Find where the given text appears and provide that cell's center as (x, y) coordinate. 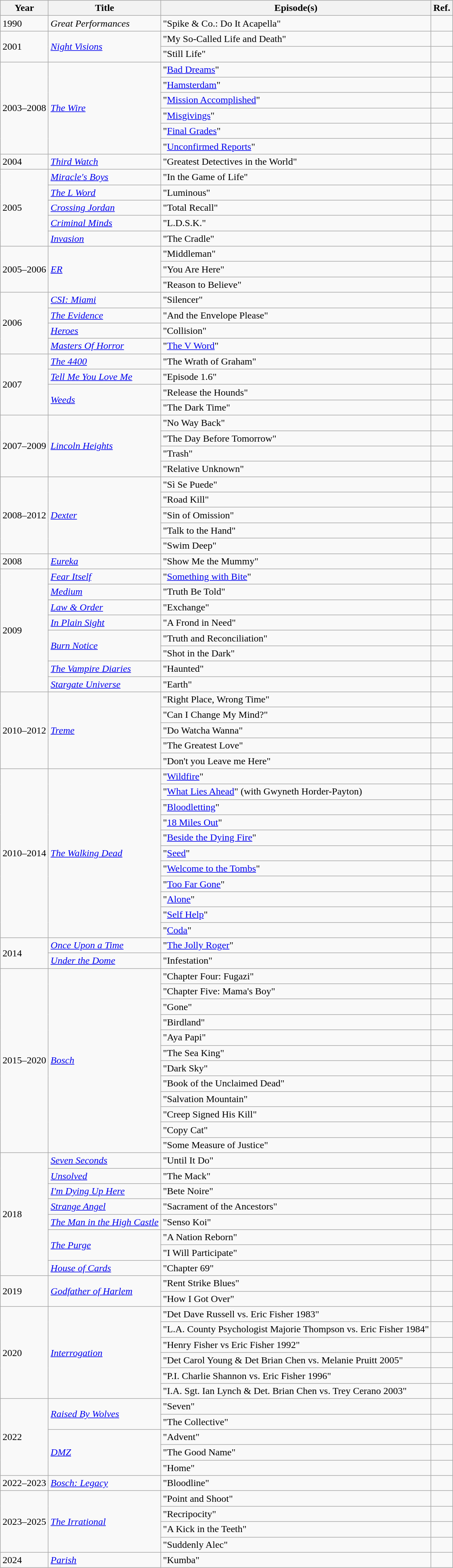
Year (24, 8)
"Total Recall" (296, 208)
"Sin of Omission" (296, 515)
The L Word (105, 193)
"Gone" (296, 1007)
"Don't you Leave me Here" (296, 761)
"Some Measure of Justice" (296, 1145)
"Mission Accomplished" (296, 100)
"Something with Bite" (296, 576)
"Sì Se Puede" (296, 484)
Masters Of Horror (105, 346)
"I Will Participate" (296, 1253)
"The Mack" (296, 1176)
"Show Me the Mummy" (296, 561)
"Kumba" (296, 1560)
"Bad Dreams" (296, 69)
2010–2012 (24, 730)
"What Lies Ahead" (with Gwyneth Horder-Payton) (296, 792)
"In the Game of Life" (296, 177)
"Birdland" (296, 1022)
"How I Got Over" (296, 1299)
Weeds (105, 400)
Strange Angel (105, 1207)
"Det Carol Young & Det Brian Chen vs. Melanie Pruitt 2005" (296, 1360)
"Can I Change My Mind?" (296, 715)
The Man in the High Castle (105, 1222)
"No Way Back" (296, 423)
"Final Grades" (296, 131)
2015–2020 (24, 1061)
"Aya Papi" (296, 1038)
"The V Word" (296, 346)
2018 (24, 1214)
The Walking Dead (105, 853)
"And the Envelope Please" (296, 315)
Godfather of Harlem (105, 1291)
"Suddenly Alec" (296, 1545)
"Right Place, Wrong Time" (296, 700)
"The Sea King" (296, 1053)
"Misgivings" (296, 115)
Ref. (442, 8)
Seven Seconds (105, 1160)
"Copy Cat" (296, 1130)
DMZ (105, 1453)
2005–2006 (24, 269)
"Silencer" (296, 300)
"Spike & Co.: Do It Acapella" (296, 23)
2008–2012 (24, 515)
"Haunted" (296, 669)
"The Jolly Roger" (296, 945)
The Wire (105, 108)
Episode(s) (296, 8)
"Henry Fisher vs Eric Fisher 1992" (296, 1345)
Title (105, 8)
"Rent Strike Blues" (296, 1283)
"Salvation Mountain" (296, 1099)
House of Cards (105, 1268)
CSI: Miami (105, 300)
"Infestation" (296, 961)
"The Greatest Love" (296, 746)
The Evidence (105, 315)
"18 Miles Out" (296, 822)
"Beside the Dying Fire" (296, 838)
"Seed" (296, 853)
"The Day Before Tomorrow" (296, 438)
"Shot in the Dark" (296, 653)
2019 (24, 1291)
"Reason to Believe" (296, 285)
ER (105, 269)
"Recripocity" (296, 1514)
2001 (24, 46)
Burn Notice (105, 646)
"Bloodletting" (296, 807)
Crossing Jordan (105, 208)
Treme (105, 730)
2007–2009 (24, 446)
2003–2008 (24, 108)
Eureka (105, 561)
"Welcome to the Tombs" (296, 868)
2009 (24, 630)
"Relative Unknown" (296, 469)
2008 (24, 561)
"Greatest Detectives in the World" (296, 161)
2020 (24, 1352)
"Chapter Five: Mama's Boy" (296, 992)
The Vampire Diaries (105, 669)
2023–2025 (24, 1522)
Great Performances (105, 23)
1990 (24, 23)
The Purge (105, 1245)
Night Visions (105, 46)
"Self Help" (296, 914)
"Sacrament of the Ancestors" (296, 1207)
Fear Itself (105, 576)
The 4400 (105, 361)
"Advent" (296, 1437)
2014 (24, 953)
"Release the Hounds" (296, 392)
"The Dark Time" (296, 407)
"Seven" (296, 1406)
"Collision" (296, 331)
2022–2023 (24, 1483)
"L.D.S.K." (296, 223)
The Irrational (105, 1522)
Unsolved (105, 1176)
"Det Dave Russell vs. Eric Fisher 1983" (296, 1314)
Criminal Minds (105, 223)
"Chapter 69" (296, 1268)
"The Wrath of Graham" (296, 361)
"Road Kill" (296, 500)
"The Good Name" (296, 1453)
Under the Dome (105, 961)
Law & Order (105, 607)
"Middleman" (296, 254)
"Talk to the Hand" (296, 530)
Bosch (105, 1061)
Raised By Wolves (105, 1414)
"Too Far Gone" (296, 884)
"Bloodline" (296, 1483)
Interrogation (105, 1352)
"Point and Shoot" (296, 1499)
2007 (24, 384)
"L.A. County Psychologist Majorie Thompson vs. Eric Fisher 1984" (296, 1329)
"Senso Koi" (296, 1222)
I'm Dying Up Here (105, 1191)
Invasion (105, 239)
"Swim Deep" (296, 546)
"The Cradle" (296, 239)
Medium (105, 592)
Miracle's Boys (105, 177)
"I.A. Sgt. Ian Lynch & Det. Brian Chen vs. Trey Cerano 2003" (296, 1391)
"A Kick in the Teeth" (296, 1529)
"Exchange" (296, 607)
Third Watch (105, 161)
"Home" (296, 1468)
"Coda" (296, 930)
2005 (24, 208)
"A Nation Reborn" (296, 1237)
2006 (24, 323)
"Truth and Reconciliation" (296, 638)
"A Frond in Need" (296, 623)
"Luminous" (296, 193)
Lincoln Heights (105, 446)
"You Are Here" (296, 269)
2022 (24, 1437)
Bosch: Legacy (105, 1483)
"Still Life" (296, 54)
"Chapter Four: Fugazi" (296, 976)
Once Upon a Time (105, 945)
"P.I. Charlie Shannon vs. Eric Fisher 1996" (296, 1375)
"Unconfirmed Reports" (296, 146)
"Earth" (296, 684)
In Plain Sight (105, 623)
"Hamsterdam" (296, 85)
Tell Me You Love Me (105, 377)
"Episode 1.6" (296, 377)
"The Collective" (296, 1421)
"Until It Do" (296, 1160)
Stargate Universe (105, 684)
"My So-Called Life and Death" (296, 39)
Dexter (105, 515)
Heroes (105, 331)
"Dark Sky" (296, 1068)
2010–2014 (24, 853)
"Bete Noire" (296, 1191)
"Book of the Unclaimed Dead" (296, 1084)
"Trash" (296, 454)
"Creep Signed His Kill" (296, 1114)
2004 (24, 161)
"Wildfire" (296, 776)
2024 (24, 1560)
"Alone" (296, 899)
"Truth Be Told" (296, 592)
"Do Watcha Wanna" (296, 730)
Parish (105, 1560)
